Search for the cell housing the specified text and yield its [x, y] center coordinate. 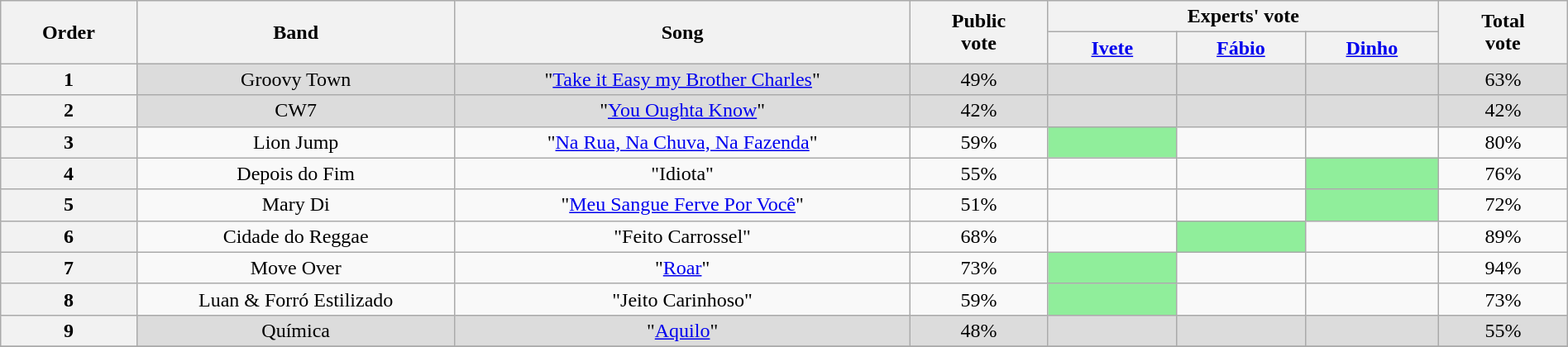
"You Oughta Know" [682, 111]
89% [1503, 236]
1 [69, 79]
Fábio [1241, 48]
4 [69, 173]
Totalvote [1503, 32]
Experts' vote [1243, 17]
9 [69, 330]
CW7 [296, 111]
"Roar" [682, 268]
48% [979, 330]
"Take it Easy my Brother Charles" [682, 79]
94% [1503, 268]
76% [1503, 173]
Ivete [1112, 48]
Luan & Forró Estilizado [296, 299]
"Idiota" [682, 173]
Band [296, 32]
Move Over [296, 268]
"Jeito Carinhoso" [682, 299]
Song [682, 32]
Publicvote [979, 32]
7 [69, 268]
"Na Rua, Na Chuva, Na Fazenda" [682, 142]
6 [69, 236]
72% [1503, 205]
2 [69, 111]
Depois do Fim [296, 173]
68% [979, 236]
Mary Di [296, 205]
Groovy Town [296, 79]
"Aquilo" [682, 330]
49% [979, 79]
Order [69, 32]
Cidade do Reggae [296, 236]
51% [979, 205]
63% [1503, 79]
"Feito Carrossel" [682, 236]
Dinho [1371, 48]
8 [69, 299]
Lion Jump [296, 142]
80% [1503, 142]
"Meu Sangue Ferve Por Você" [682, 205]
3 [69, 142]
Química [296, 330]
5 [69, 205]
